Scan for the cell matching the given text and deliver its [X, Y] coordinate at center. 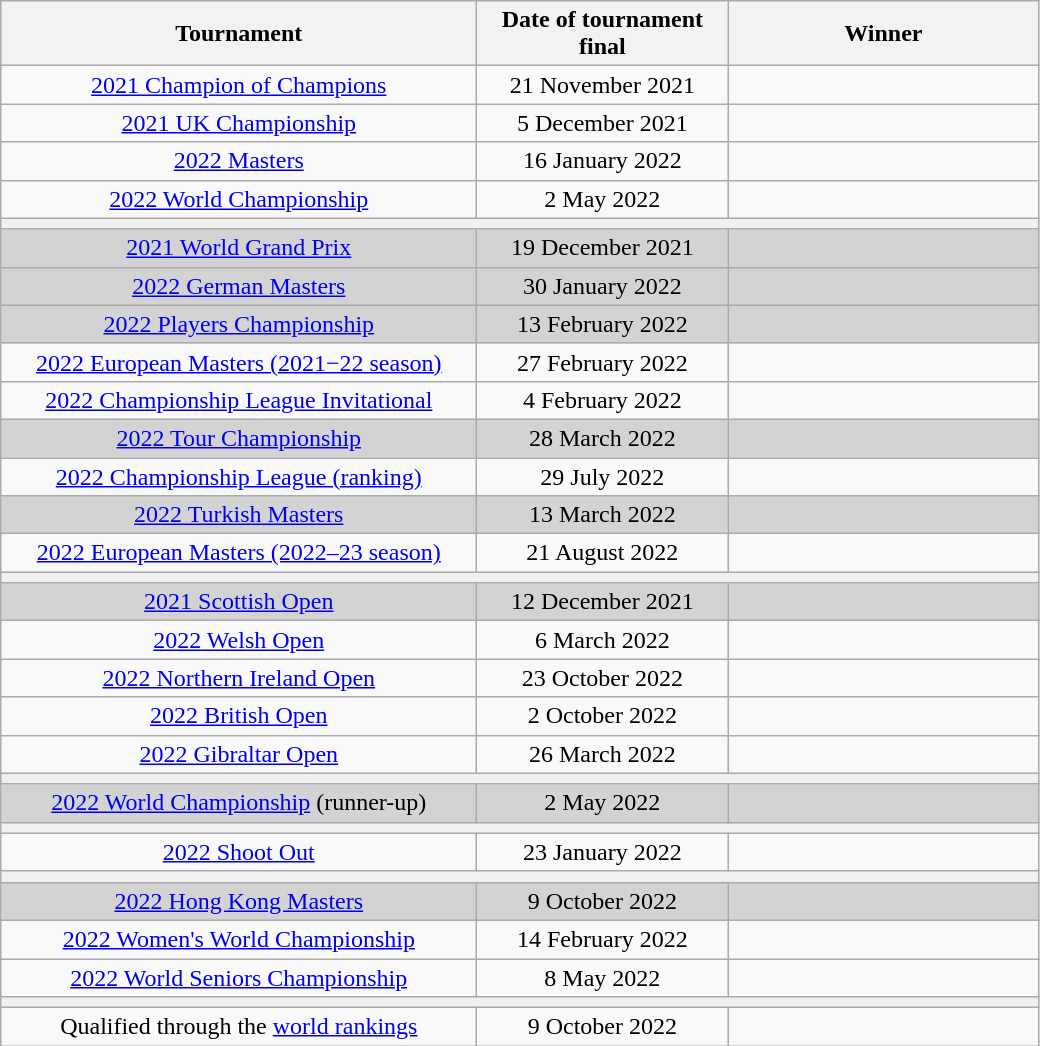
13 February 2022 [602, 324]
2022 Hong Kong Masters [239, 901]
2022 World Championship (runner-up) [239, 803]
2022 Welsh Open [239, 640]
4 February 2022 [602, 400]
2 October 2022 [602, 716]
23 October 2022 [602, 678]
2021 Champion of Champions [239, 85]
8 May 2022 [602, 977]
2021 UK Championship [239, 123]
2022 World Seniors Championship [239, 977]
Qualified through the world rankings [239, 1027]
2022 World Championship [239, 199]
6 March 2022 [602, 640]
2022 European Masters (2022–23 season) [239, 553]
21 August 2022 [602, 553]
2022 German Masters [239, 286]
26 March 2022 [602, 754]
2021 World Grand Prix [239, 248]
2022 European Masters (2021−22 season) [239, 362]
5 December 2021 [602, 123]
2022 Women's World Championship [239, 939]
2022 Masters [239, 161]
14 February 2022 [602, 939]
2022 Turkish Masters [239, 515]
28 March 2022 [602, 438]
23 January 2022 [602, 852]
2022 Northern Ireland Open [239, 678]
13 March 2022 [602, 515]
30 January 2022 [602, 286]
2022 Gibraltar Open [239, 754]
16 January 2022 [602, 161]
2022 Shoot Out [239, 852]
Winner [884, 34]
21 November 2021 [602, 85]
Tournament [239, 34]
2022 Tour Championship [239, 438]
27 February 2022 [602, 362]
2022 Championship League Invitational [239, 400]
2022 Championship League (ranking) [239, 477]
12 December 2021 [602, 602]
2022 Players Championship [239, 324]
2022 British Open [239, 716]
2021 Scottish Open [239, 602]
29 July 2022 [602, 477]
19 December 2021 [602, 248]
Date of tournament final [602, 34]
